Extract the (x, y) coordinate from the center of the cell holding the provided text.  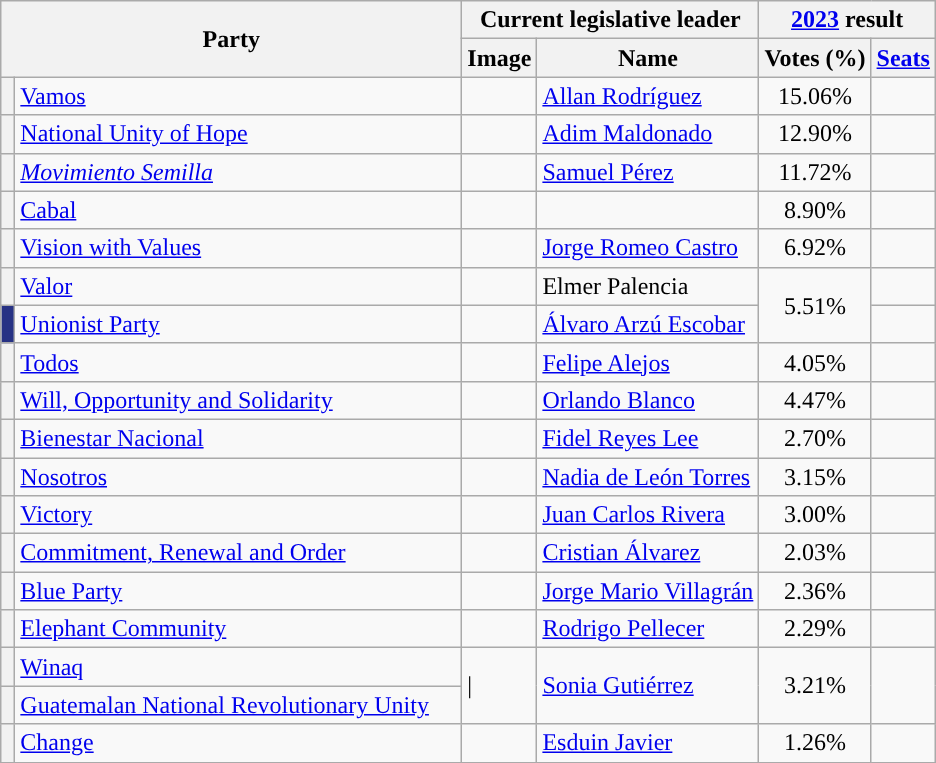
Nosotros (238, 477)
2.70% (815, 438)
Bienestar Nacional (238, 438)
3.15% (815, 477)
Blue Party (238, 591)
Current legislative leader (610, 20)
Allan Rodríguez (648, 96)
Fidel Reyes Lee (648, 438)
Victory (238, 515)
Todos (238, 362)
2.03% (815, 553)
Nadia de León Torres (648, 477)
Orlando Blanco (648, 400)
Sonia Gutiérrez (648, 686)
Movimiento Semilla (238, 172)
11.72% (815, 172)
15.06% (815, 96)
Cristian Álvarez (648, 553)
| (500, 686)
Vamos (238, 96)
Juan Carlos Rivera (648, 515)
Will, Opportunity and Solidarity (238, 400)
6.92% (815, 248)
3.21% (815, 686)
Elephant Community (238, 629)
4.05% (815, 362)
Guatemalan National Revolutionary Unity (238, 705)
Jorge Romeo Castro (648, 248)
Change (238, 743)
Rodrigo Pellecer (648, 629)
12.90% (815, 134)
Vision with Values (238, 248)
Felipe Alejos (648, 362)
3.00% (815, 515)
Jorge Mario Villagrán (648, 591)
1.26% (815, 743)
National Unity of Hope (238, 134)
Samuel Pérez (648, 172)
Party (232, 39)
Esduin Javier (648, 743)
Image (500, 58)
8.90% (815, 210)
Name (648, 58)
2.36% (815, 591)
Unionist Party (238, 324)
5.51% (815, 305)
Valor (238, 286)
Commitment, Renewal and Order (238, 553)
Adim Maldonado (648, 134)
Elmer Palencia (648, 286)
2.29% (815, 629)
Álvaro Arzú Escobar (648, 324)
Winaq (238, 667)
2023 result (848, 20)
Votes (%) (815, 58)
Seats (903, 58)
4.47% (815, 400)
Cabal (238, 210)
